Scan for the cell matching the given text and deliver its [X, Y] coordinate at center. 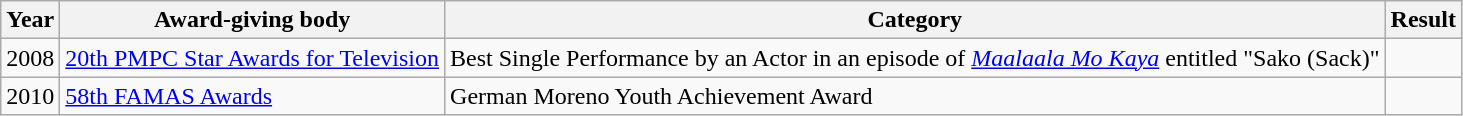
Result [1423, 20]
2010 [30, 96]
Year [30, 20]
20th PMPC Star Awards for Television [252, 58]
German Moreno Youth Achievement Award [915, 96]
Award-giving body [252, 20]
Best Single Performance by an Actor in an episode of Maalaala Mo Kaya entitled "Sako (Sack)" [915, 58]
Category [915, 20]
58th FAMAS Awards [252, 96]
2008 [30, 58]
